Determine the [x, y] coordinate at the center of the cell enclosing the given text.  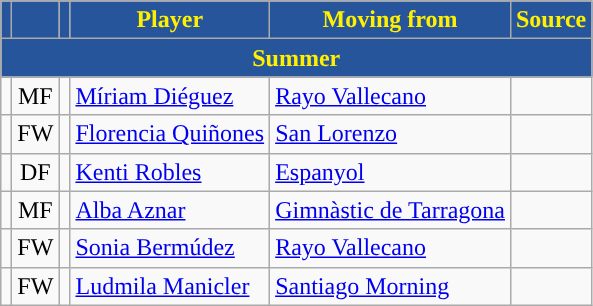
Florencia Quiñones [170, 134]
Player [170, 20]
Summer [296, 58]
Gimnàstic de Tarragona [390, 210]
Kenti Robles [170, 172]
Source [550, 20]
Alba Aznar [170, 210]
Sonia Bermúdez [170, 248]
Ludmila Manicler [170, 286]
DF [36, 172]
Santiago Morning [390, 286]
Moving from [390, 20]
Míriam Diéguez [170, 96]
San Lorenzo [390, 134]
Espanyol [390, 172]
